Extract the (X, Y) coordinate from the center of the cell holding the provided text.  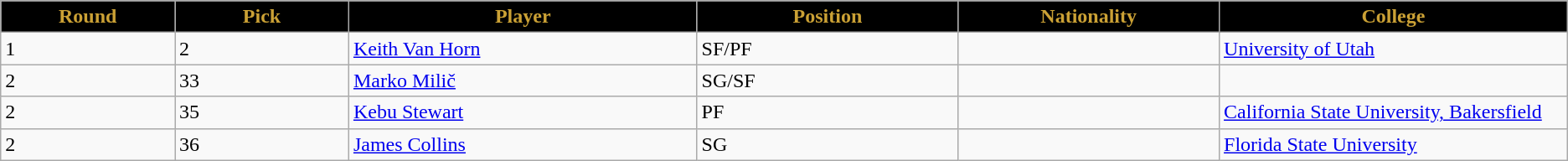
SF/PF (828, 49)
University of Utah (1394, 49)
33 (262, 80)
California State University, Bakersfield (1394, 112)
Keith Van Horn (523, 49)
Florida State University (1394, 144)
Player (523, 17)
Pick (262, 17)
1 (88, 49)
SG/SF (828, 80)
Position (828, 17)
36 (262, 144)
Round (88, 17)
PF (828, 112)
SG (828, 144)
Kebu Stewart (523, 112)
College (1394, 17)
Marko Milič (523, 80)
35 (262, 112)
James Collins (523, 144)
Nationality (1089, 17)
